For the text-containing cell, return its midpoint in [x, y] coordinate format. 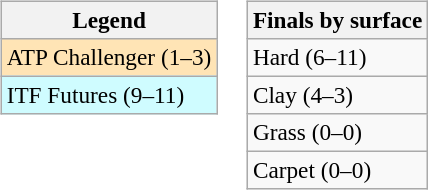
Carpet (0–0) [337, 171]
ATP Challenger (1–3) [108, 57]
Hard (6–11) [337, 57]
Clay (4–3) [337, 95]
ITF Futures (9–11) [108, 95]
Finals by surface [337, 20]
Grass (0–0) [337, 133]
Legend [108, 20]
